Search for the cell housing the specified text and yield its [x, y] center coordinate. 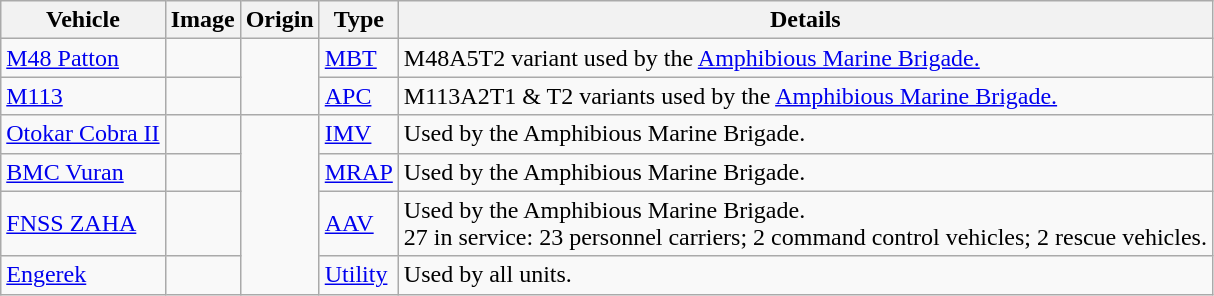
Type [358, 20]
M48A5T2 variant used by the Amphibious Marine Brigade. [805, 58]
M113A2T1 & T2 variants used by the Amphibious Marine Brigade. [805, 96]
M48 Patton [83, 58]
BMC Vuran [83, 172]
Used by the Amphibious Marine Brigade.27 in service: 23 personnel carriers; 2 command control vehicles; 2 rescue vehicles. [805, 224]
MRAP [358, 172]
IMV [358, 134]
APC [358, 96]
Vehicle [83, 20]
AAV [358, 224]
FNSS ZAHA [83, 224]
Used by all units. [805, 275]
Image [202, 20]
Origin [280, 20]
Utility [358, 275]
Engerek [83, 275]
Otokar Cobra II [83, 134]
MBT [358, 58]
Details [805, 20]
M113 [83, 96]
